From the cell containing the given text, extract its center point as (X, Y) coordinate. 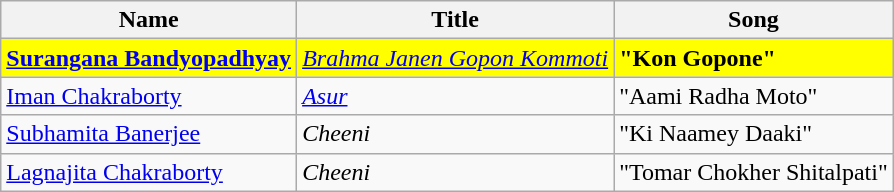
Asur (456, 96)
"Kon Gopone" (754, 58)
Surangana Bandyopadhyay (149, 58)
Subhamita Banerjee (149, 134)
"Tomar Chokher Shitalpati" (754, 172)
Title (456, 20)
Song (754, 20)
Lagnajita Chakraborty (149, 172)
"Aami Radha Moto" (754, 96)
"Ki Naamey Daaki" (754, 134)
Iman Chakraborty (149, 96)
Brahma Janen Gopon Kommoti (456, 58)
Name (149, 20)
